Return (x, y) of the center of cell containing provided text 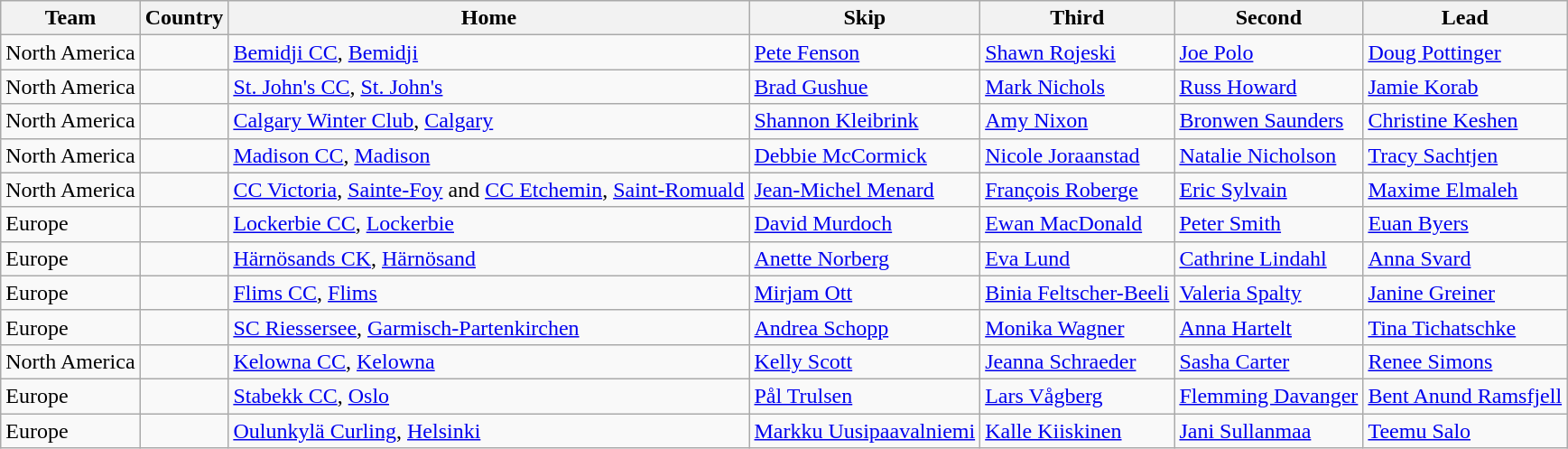
Shannon Kleibrink (865, 121)
Lead (1465, 18)
CC Victoria, Sainte-Foy and CC Etchemin, Saint-Romuald (489, 190)
Nicole Joraanstad (1078, 155)
Flemming Davanger (1269, 396)
Kelly Scott (865, 361)
Lockerbie CC, Lockerbie (489, 224)
Home (489, 18)
Amy Nixon (1078, 121)
Kelowna CC, Kelowna (489, 361)
Jean-Michel Menard (865, 190)
Sasha Carter (1269, 361)
Stabekk CC, Oslo (489, 396)
Christine Keshen (1465, 121)
Jani Sullanmaa (1269, 431)
Oulunkylä Curling, Helsinki (489, 431)
Renee Simons (1465, 361)
Monika Wagner (1078, 327)
Ewan MacDonald (1078, 224)
Third (1078, 18)
Russ Howard (1269, 87)
Kalle Kiiskinen (1078, 431)
Andrea Schopp (865, 327)
Second (1269, 18)
Peter Smith (1269, 224)
Natalie Nicholson (1269, 155)
Janine Greiner (1465, 293)
Euan Byers (1465, 224)
Shawn Rojeski (1078, 52)
Madison CC, Madison (489, 155)
Calgary Winter Club, Calgary (489, 121)
Anette Norberg (865, 258)
Pete Fenson (865, 52)
Maxime Elmaleh (1465, 190)
St. John's CC, St. John's (489, 87)
Bronwen Saunders (1269, 121)
Doug Pottinger (1465, 52)
Tracy Sachtjen (1465, 155)
Lars Vågberg (1078, 396)
Country (184, 18)
Anna Svard (1465, 258)
Teemu Salo (1465, 431)
Jeanna Schraeder (1078, 361)
Eva Lund (1078, 258)
Mirjam Ott (865, 293)
Markku Uusipaavalniemi (865, 431)
Skip (865, 18)
Debbie McCormick (865, 155)
François Roberge (1078, 190)
Bemidji CC, Bemidji (489, 52)
David Murdoch (865, 224)
Mark Nichols (1078, 87)
Flims CC, Flims (489, 293)
Bent Anund Ramsfjell (1465, 396)
Tina Tichatschke (1465, 327)
Härnösands CK, Härnösand (489, 258)
Pål Trulsen (865, 396)
Valeria Spalty (1269, 293)
Cathrine Lindahl (1269, 258)
Eric Sylvain (1269, 190)
Anna Hartelt (1269, 327)
Team (70, 18)
SC Riessersee, Garmisch-Partenkirchen (489, 327)
Joe Polo (1269, 52)
Jamie Korab (1465, 87)
Binia Feltscher-Beeli (1078, 293)
Brad Gushue (865, 87)
